Identify which cell holds the provided text, then report its [X, Y] central coordinate. 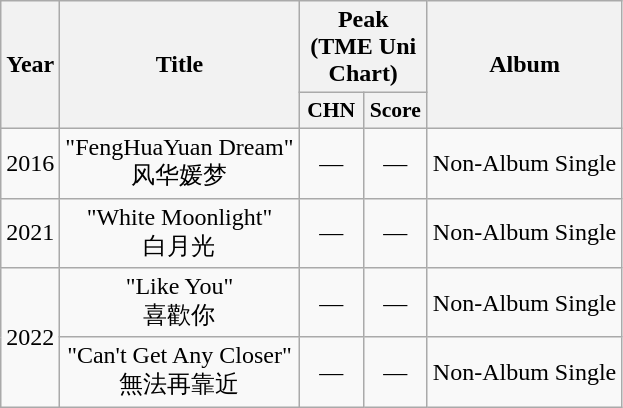
Peak (TME Uni Chart) [363, 47]
"White Moonlight" 白月光 [180, 233]
"Can't Get Any Closer" 無法再靠近 [180, 372]
2021 [30, 233]
2022 [30, 338]
CHN [331, 111]
Year [30, 65]
Album [524, 65]
Score [395, 111]
Title [180, 65]
"Like You" 喜歡你 [180, 303]
"FengHuaYuan Dream" 风华媛梦 [180, 163]
2016 [30, 163]
